From the cell containing the given text, extract its center point as (x, y) coordinate. 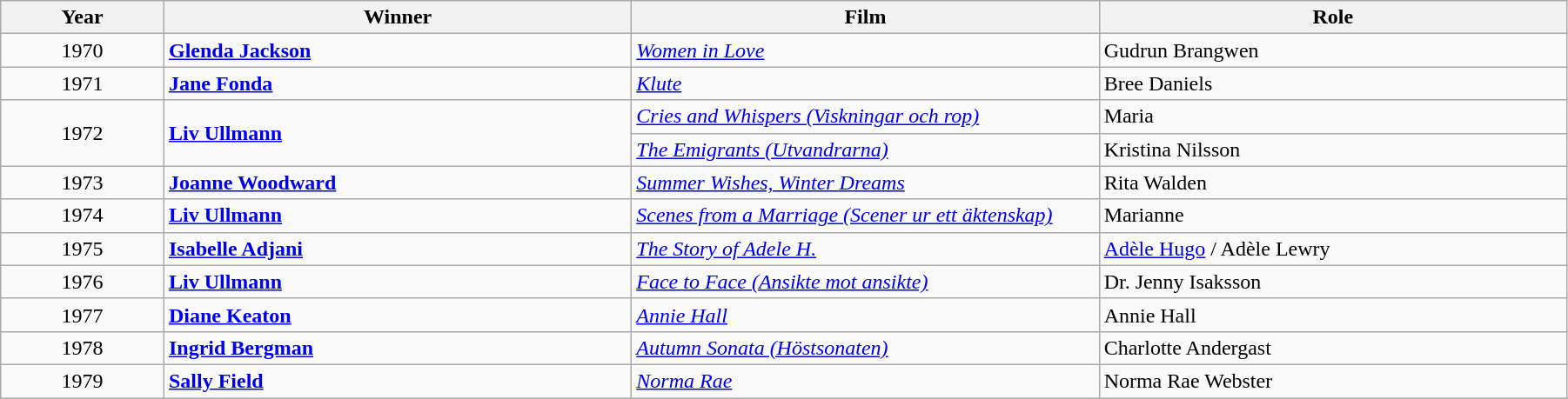
Summer Wishes, Winter Dreams (865, 183)
Maria (1333, 116)
Charlotte Andergast (1333, 348)
1979 (83, 381)
1972 (83, 133)
Autumn Sonata (Höstsonaten) (865, 348)
Diane Keaton (397, 315)
Face to Face (Ansikte mot ansikte) (865, 282)
Joanne Woodward (397, 183)
Marianne (1333, 216)
Winner (397, 17)
Ingrid Bergman (397, 348)
1978 (83, 348)
1973 (83, 183)
Women in Love (865, 50)
Scenes from a Marriage (Scener ur ett äktenskap) (865, 216)
Klute (865, 83)
Jane Fonda (397, 83)
Role (1333, 17)
The Story of Adele H. (865, 249)
1970 (83, 50)
Year (83, 17)
Bree Daniels (1333, 83)
1975 (83, 249)
Kristina Nilsson (1333, 150)
1976 (83, 282)
Gudrun Brangwen (1333, 50)
Norma Rae (865, 381)
Film (865, 17)
Cries and Whispers (Viskningar och rop) (865, 116)
1971 (83, 83)
1974 (83, 216)
Isabelle Adjani (397, 249)
Dr. Jenny Isaksson (1333, 282)
The Emigrants (Utvandrarna) (865, 150)
Sally Field (397, 381)
Norma Rae Webster (1333, 381)
Rita Walden (1333, 183)
Adèle Hugo / Adèle Lewry (1333, 249)
Glenda Jackson (397, 50)
1977 (83, 315)
